Extract the [x, y] coordinate from the center of the cell holding the provided text.  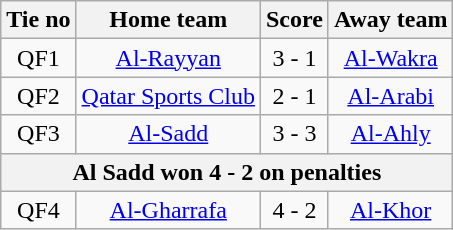
4 - 2 [294, 210]
Away team [390, 20]
Al-Sadd [168, 134]
QF3 [38, 134]
Al-Gharrafa [168, 210]
Al-Rayyan [168, 58]
Home team [168, 20]
3 - 1 [294, 58]
Al-Wakra [390, 58]
QF4 [38, 210]
Score [294, 20]
Al Sadd won 4 - 2 on penalties [227, 172]
2 - 1 [294, 96]
Al-Khor [390, 210]
3 - 3 [294, 134]
QF1 [38, 58]
QF2 [38, 96]
Al-Arabi [390, 96]
Tie no [38, 20]
Al-Ahly [390, 134]
Qatar Sports Club [168, 96]
